Pinpoint the cell where the given text exists, returning its (x, y) midpoint coordinate. 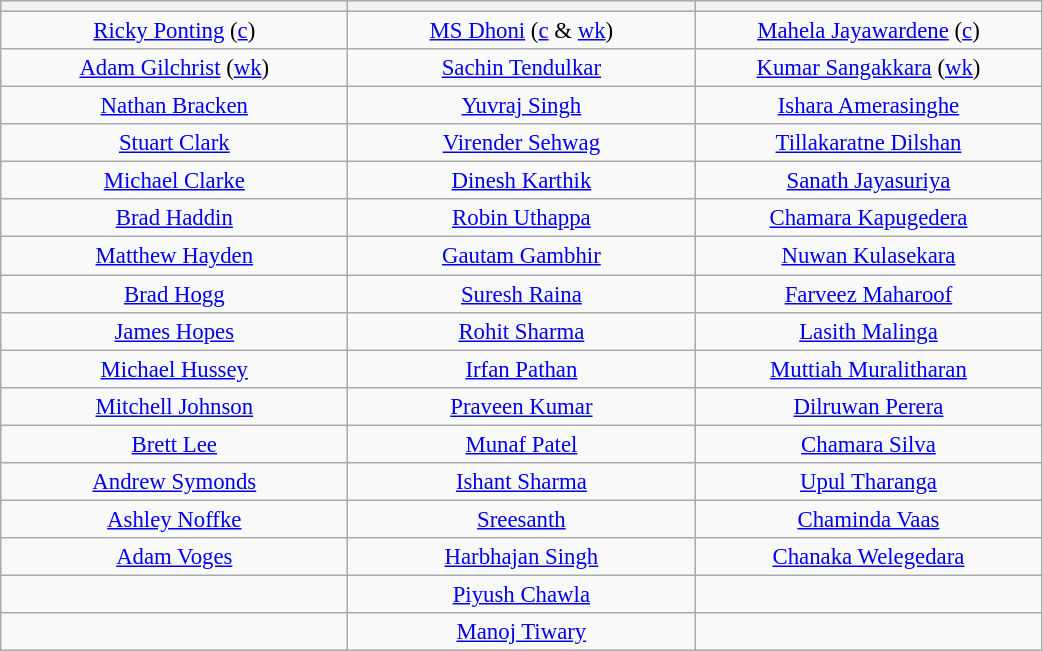
Stuart Clark (174, 143)
Lasith Malinga (868, 331)
Mahela Jayawardene (c) (868, 31)
Harbhajan Singh (522, 557)
Yuvraj Singh (522, 106)
Robin Uthappa (522, 219)
Sachin Tendulkar (522, 68)
Suresh Raina (522, 294)
Virender Sehwag (522, 143)
Tillakaratne Dilshan (868, 143)
Mitchell Johnson (174, 406)
Nathan Bracken (174, 106)
Munaf Patel (522, 444)
Chaminda Vaas (868, 519)
MS Dhoni (c & wk) (522, 31)
Dinesh Karthik (522, 181)
Chanaka Welegedara (868, 557)
Rohit Sharma (522, 331)
Ishara Amerasinghe (868, 106)
Muttiah Muralitharan (868, 369)
Chamara Kapugedera (868, 219)
Chamara Silva (868, 444)
Michael Hussey (174, 369)
Adam Gilchrist (wk) (174, 68)
Adam Voges (174, 557)
James Hopes (174, 331)
Andrew Symonds (174, 482)
Praveen Kumar (522, 406)
Manoj Tiwary (522, 632)
Kumar Sangakkara (wk) (868, 68)
Nuwan Kulasekara (868, 256)
Sreesanth (522, 519)
Brett Lee (174, 444)
Gautam Gambhir (522, 256)
Dilruwan Perera (868, 406)
Irfan Pathan (522, 369)
Sanath Jayasuriya (868, 181)
Brad Hogg (174, 294)
Brad Haddin (174, 219)
Ashley Noffke (174, 519)
Upul Tharanga (868, 482)
Piyush Chawla (522, 594)
Ricky Ponting (c) (174, 31)
Matthew Hayden (174, 256)
Farveez Maharoof (868, 294)
Ishant Sharma (522, 482)
Michael Clarke (174, 181)
